Provide the (X, Y) coordinate of the cell's center where the given text is located.  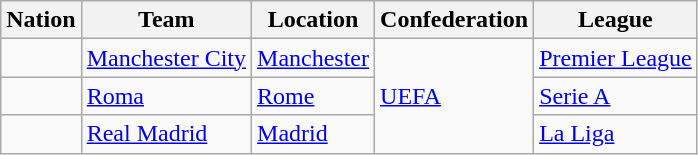
Rome (314, 96)
Team (166, 20)
League (616, 20)
Location (314, 20)
Roma (166, 96)
Manchester (314, 58)
Nation (41, 20)
Manchester City (166, 58)
La Liga (616, 134)
Premier League (616, 58)
Confederation (454, 20)
Madrid (314, 134)
UEFA (454, 96)
Serie A (616, 96)
Real Madrid (166, 134)
